Output the [X, Y] coordinate of the center of the cell containing the given text.  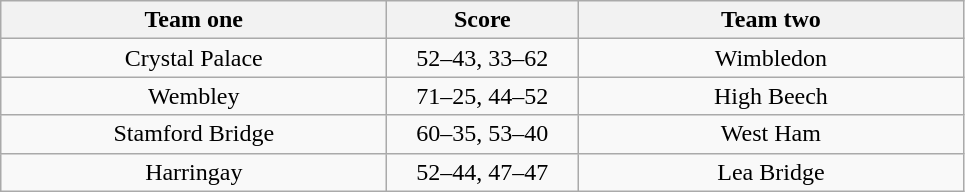
52–43, 33–62 [482, 58]
52–44, 47–47 [482, 172]
Wimbledon [771, 58]
Team one [194, 20]
Team two [771, 20]
Stamford Bridge [194, 134]
71–25, 44–52 [482, 96]
West Ham [771, 134]
Wembley [194, 96]
60–35, 53–40 [482, 134]
Crystal Palace [194, 58]
High Beech [771, 96]
Score [482, 20]
Harringay [194, 172]
Lea Bridge [771, 172]
